Locate the cell with the specified text and output its (x, y) center coordinate. 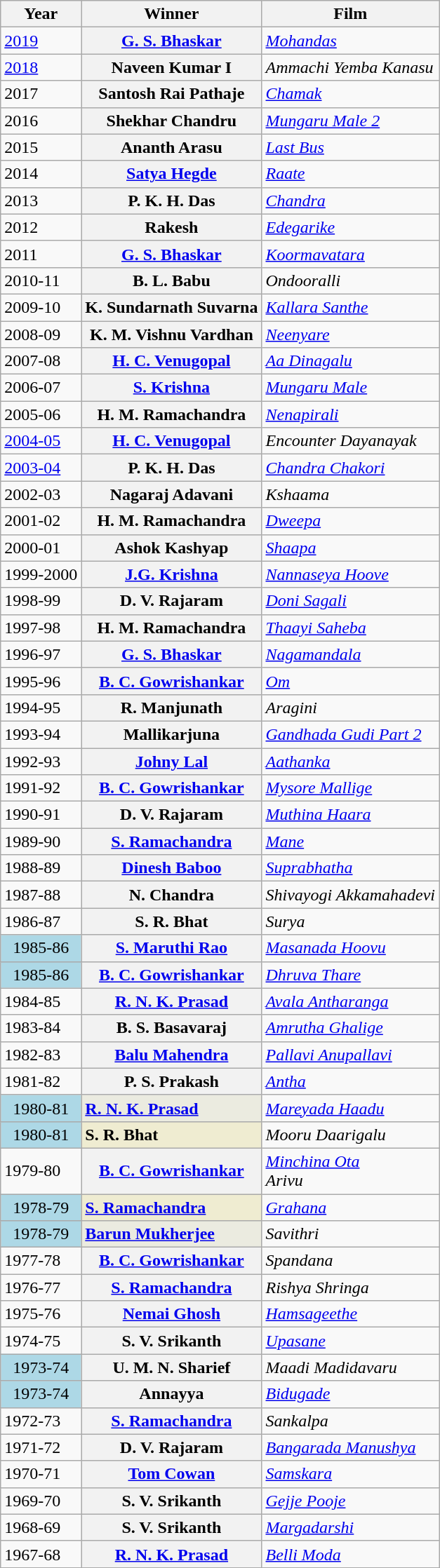
2014 (41, 174)
Neenyare (351, 334)
S. Maruthi Rao (171, 948)
Avala Antharanga (351, 1001)
2001-02 (41, 521)
2004-05 (41, 441)
1991-92 (41, 788)
Ashok Kashyap (171, 548)
1994-95 (41, 708)
2005-06 (41, 414)
2002-03 (41, 494)
1974-75 (41, 1341)
Kallara Santhe (351, 307)
Nemai Ghosh (171, 1314)
Chamak (351, 94)
1967-68 (41, 1554)
K. Sundarnath Suvarna (171, 307)
1996-97 (41, 654)
Margadarshi (351, 1527)
1976-77 (41, 1287)
Film (351, 14)
Chandra Chakori (351, 468)
Aragini (351, 708)
Sankalpa (351, 1421)
Shivayogi Akkamahadevi (351, 895)
1986-87 (41, 921)
Encounter Dayanayak (351, 441)
Mungaru Male 2 (351, 121)
1971-72 (41, 1447)
1987-88 (41, 895)
Year (41, 14)
Nenapirali (351, 414)
2017 (41, 94)
Mane (351, 842)
2000-01 (41, 548)
Ananth Arasu (171, 147)
Rishya Shringa (351, 1287)
J.G. Krishna (171, 574)
Suprabhatha (351, 868)
Ammachi Yemba Kanasu (351, 67)
1989-90 (41, 842)
Satya Hegde (171, 174)
Savithri (351, 1234)
Bangarada Manushya (351, 1447)
Pallavi Anupallavi (351, 1055)
Annayya (171, 1394)
Winner (171, 14)
1981-82 (41, 1081)
P. S. Prakash (171, 1081)
Bidugade (351, 1394)
1993-94 (41, 734)
Doni Sagali (351, 601)
2018 (41, 67)
Nannaseya Hoove (351, 574)
1968-69 (41, 1527)
2015 (41, 147)
2010-11 (41, 281)
1969-70 (41, 1501)
Santosh Rai Pathaje (171, 94)
B. S. Basavaraj (171, 1028)
N. Chandra (171, 895)
2016 (41, 121)
Antha (351, 1081)
Muthina Haara (351, 815)
1982-83 (41, 1055)
Thaayi Saheba (351, 628)
Mooru Daarigalu (351, 1135)
Mysore Mallige (351, 788)
Nagamandala (351, 654)
U. M. N. Sharief (171, 1367)
Nagaraj Adavani (171, 494)
Balu Mahendra (171, 1055)
1977-78 (41, 1261)
Gandhada Gudi Part 2 (351, 734)
Shekhar Chandru (171, 121)
Samskara (351, 1474)
Upasane (351, 1341)
2012 (41, 227)
Rakesh (171, 227)
Ondooralli (351, 281)
Tom Cowan (171, 1474)
2019 (41, 41)
Johny Lal (171, 761)
Aathanka (351, 761)
Koormavatara (351, 254)
1992-93 (41, 761)
Minchina Ota Arivu (351, 1171)
1970-71 (41, 1474)
2013 (41, 201)
1988-89 (41, 868)
1979-80 (41, 1171)
1995-96 (41, 681)
Mareyada Haadu (351, 1108)
Dweepa (351, 521)
1997-98 (41, 628)
Hamsageethe (351, 1314)
Aa Dinagalu (351, 361)
Mungaru Male (351, 388)
Dhruva Thare (351, 975)
1983-84 (41, 1028)
Amrutha Ghalige (351, 1028)
Masanada Hoovu (351, 948)
Kshaama (351, 494)
Gejje Pooje (351, 1501)
2009-10 (41, 307)
2008-09 (41, 334)
S. Krishna (171, 388)
1990-91 (41, 815)
2007-08 (41, 361)
Naveen Kumar I (171, 67)
Barun Mukherjee (171, 1234)
1998-99 (41, 601)
2006-07 (41, 388)
Chandra (351, 201)
Shaapa (351, 548)
B. L. Babu (171, 281)
Spandana (351, 1261)
Last Bus (351, 147)
K. M. Vishnu Vardhan (171, 334)
Dinesh Baboo (171, 868)
Edegarike (351, 227)
2003-04 (41, 468)
Mallikarjuna (171, 734)
Om (351, 681)
1984-85 (41, 1001)
Maadi Madidavaru (351, 1367)
1999-2000 (41, 574)
Raate (351, 174)
1972-73 (41, 1421)
Mohandas (351, 41)
Belli Moda (351, 1554)
2011 (41, 254)
Surya (351, 921)
R. Manjunath (171, 708)
1975-76 (41, 1314)
Grahana (351, 1207)
